Search for the cell housing the specified text and yield its (X, Y) center coordinate. 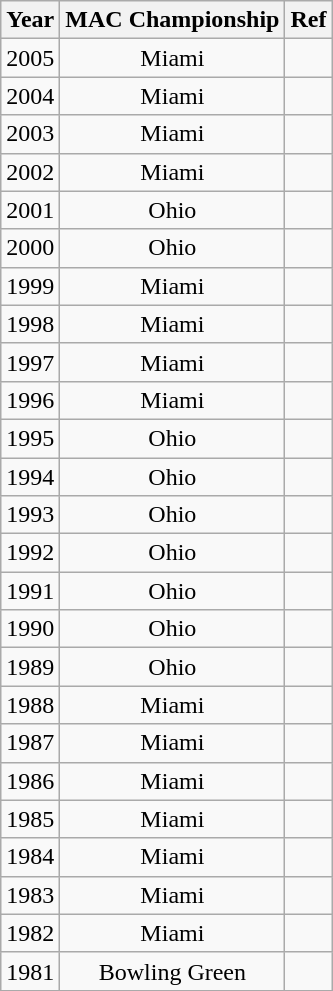
1984 (30, 857)
1986 (30, 781)
1997 (30, 362)
2001 (30, 210)
Bowling Green (172, 971)
1992 (30, 553)
2000 (30, 248)
1999 (30, 286)
1985 (30, 819)
1983 (30, 895)
2004 (30, 96)
1982 (30, 933)
1989 (30, 667)
1996 (30, 400)
2003 (30, 134)
1995 (30, 438)
MAC Championship (172, 20)
1998 (30, 324)
1988 (30, 705)
1987 (30, 743)
1991 (30, 591)
Ref (308, 20)
1990 (30, 629)
1994 (30, 477)
2005 (30, 58)
1993 (30, 515)
1981 (30, 971)
2002 (30, 172)
Year (30, 20)
